Identify which cell holds the provided text, then report its (x, y) central coordinate. 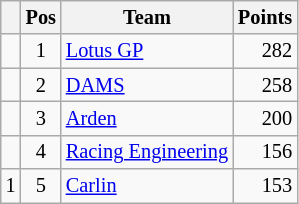
Team (147, 17)
4 (41, 152)
156 (265, 152)
Carlin (147, 186)
Lotus GP (147, 51)
Arden (147, 118)
153 (265, 186)
Racing Engineering (147, 152)
200 (265, 118)
DAMS (147, 85)
282 (265, 51)
5 (41, 186)
258 (265, 85)
2 (41, 85)
Pos (41, 17)
Points (265, 17)
3 (41, 118)
